Determine the (x, y) coordinate at the center of the cell enclosing the given text.  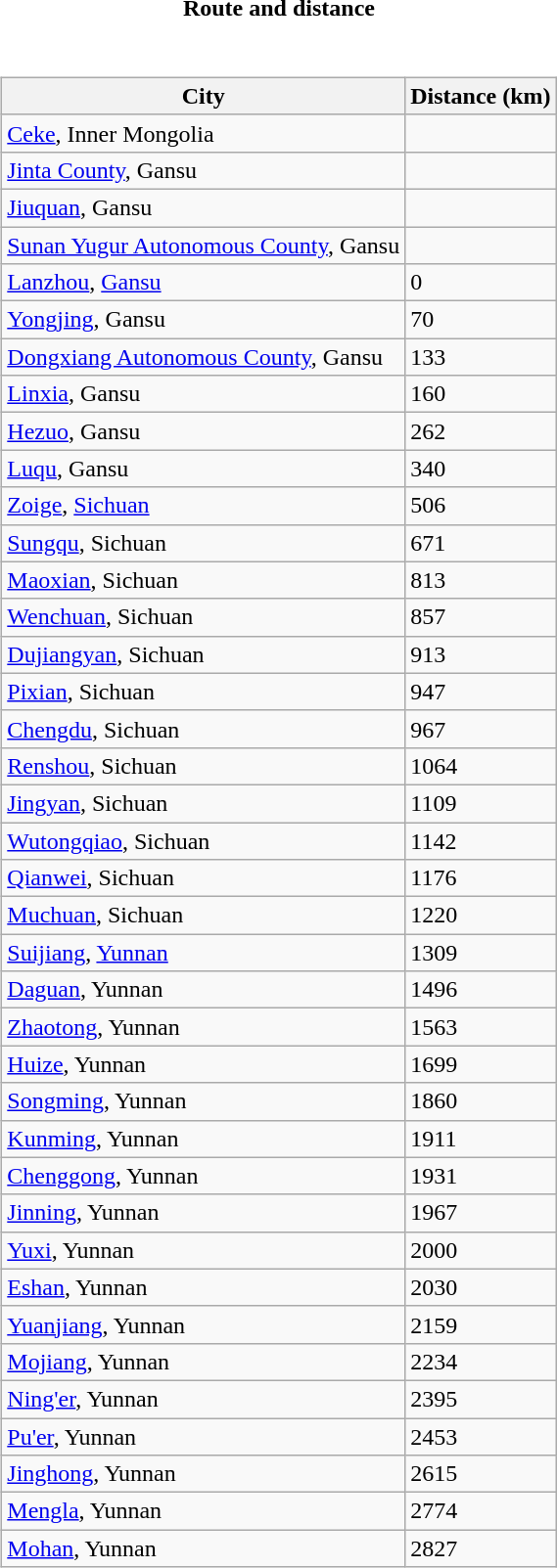
Dujiangyan, Sichuan (204, 654)
1309 (481, 953)
Luqu, Gansu (204, 469)
Muchuan, Sichuan (204, 916)
Yongjing, Gansu (204, 320)
Songming, Yunnan (204, 1101)
2000 (481, 1250)
133 (481, 357)
1064 (481, 766)
Hezuo, Gansu (204, 431)
Mengla, Yunnan (204, 1511)
1967 (481, 1213)
Sungqu, Sichuan (204, 543)
Chengdu, Sichuan (204, 729)
Ning'er, Yunnan (204, 1399)
Qianwei, Sichuan (204, 878)
1860 (481, 1101)
Huize, Yunnan (204, 1064)
Zhaotong, Yunnan (204, 1027)
Yuanjiang, Yunnan (204, 1324)
Jinghong, Yunnan (204, 1474)
1931 (481, 1176)
0 (481, 283)
1699 (481, 1064)
Eshan, Yunnan (204, 1287)
2159 (481, 1324)
913 (481, 654)
340 (481, 469)
Linxia, Gansu (204, 394)
Jinning, Yunnan (204, 1213)
2774 (481, 1511)
Distance (km) (481, 96)
1563 (481, 1027)
857 (481, 617)
City (204, 96)
Yuxi, Yunnan (204, 1250)
Dongxiang Autonomous County, Gansu (204, 357)
671 (481, 543)
Sunan Yugur Autonomous County, Gansu (204, 246)
1109 (481, 803)
2827 (481, 1548)
967 (481, 729)
Daguan, Yunnan (204, 990)
1911 (481, 1139)
1142 (481, 840)
1220 (481, 916)
Jingyan, Sichuan (204, 803)
Pixian, Sichuan (204, 692)
Jiuquan, Gansu (204, 207)
Ceke, Inner Mongolia (204, 133)
947 (481, 692)
Kunming, Yunnan (204, 1139)
Zoige, Sichuan (204, 506)
160 (481, 394)
Maoxian, Sichuan (204, 580)
2234 (481, 1362)
1496 (481, 990)
262 (481, 431)
1176 (481, 878)
506 (481, 506)
813 (481, 580)
Lanzhou, Gansu (204, 283)
Pu'er, Yunnan (204, 1437)
2453 (481, 1437)
Wenchuan, Sichuan (204, 617)
2615 (481, 1474)
70 (481, 320)
Jinta County, Gansu (204, 170)
Wutongqiao, Sichuan (204, 840)
2395 (481, 1399)
Renshou, Sichuan (204, 766)
Mojiang, Yunnan (204, 1362)
Mohan, Yunnan (204, 1548)
Chenggong, Yunnan (204, 1176)
Suijiang, Yunnan (204, 953)
2030 (481, 1287)
